Return the (x, y) coordinate for the center point of the cell that contains the specified text.  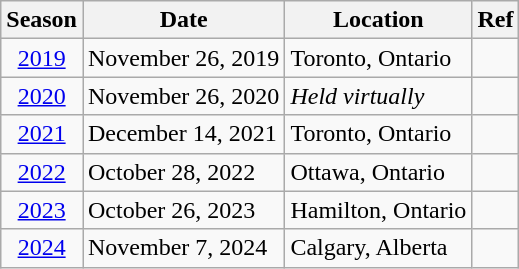
December 14, 2021 (183, 134)
Hamilton, Ontario (378, 210)
2023 (42, 210)
2021 (42, 134)
November 26, 2020 (183, 96)
Ref (496, 20)
Ottawa, Ontario (378, 172)
November 7, 2024 (183, 248)
2019 (42, 58)
Season (42, 20)
Location (378, 20)
Date (183, 20)
Held virtually (378, 96)
2024 (42, 248)
2020 (42, 96)
October 28, 2022 (183, 172)
2022 (42, 172)
November 26, 2019 (183, 58)
October 26, 2023 (183, 210)
Calgary, Alberta (378, 248)
